Locate the cell with the specified text and output its [X, Y] center coordinate. 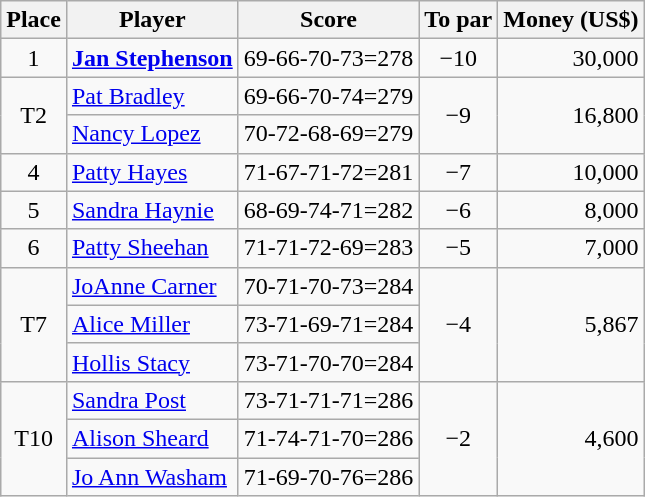
71-74-71-70=286 [328, 438]
T2 [34, 115]
68-69-74-71=282 [328, 210]
Alison Sheard [152, 438]
73-71-70-70=284 [328, 362]
Nancy Lopez [152, 134]
69-66-70-73=278 [328, 58]
Score [328, 20]
16,800 [571, 115]
5 [34, 210]
Alice Miller [152, 324]
−5 [458, 248]
−10 [458, 58]
69-66-70-74=279 [328, 96]
Jo Ann Washam [152, 477]
73-71-69-71=284 [328, 324]
4,600 [571, 438]
−4 [458, 324]
−7 [458, 172]
JoAnne Carner [152, 286]
7,000 [571, 248]
4 [34, 172]
71-67-71-72=281 [328, 172]
T10 [34, 438]
To par [458, 20]
Sandra Post [152, 400]
Money (US$) [571, 20]
Patty Sheehan [152, 248]
Patty Hayes [152, 172]
T7 [34, 324]
Hollis Stacy [152, 362]
Sandra Haynie [152, 210]
Jan Stephenson [152, 58]
5,867 [571, 324]
73-71-71-71=286 [328, 400]
−9 [458, 115]
71-69-70-76=286 [328, 477]
70-71-70-73=284 [328, 286]
71-71-72-69=283 [328, 248]
70-72-68-69=279 [328, 134]
Player [152, 20]
1 [34, 58]
−6 [458, 210]
−2 [458, 438]
6 [34, 248]
Pat Bradley [152, 96]
10,000 [571, 172]
8,000 [571, 210]
Place [34, 20]
30,000 [571, 58]
